From the cell containing the given text, extract its center point as (x, y) coordinate. 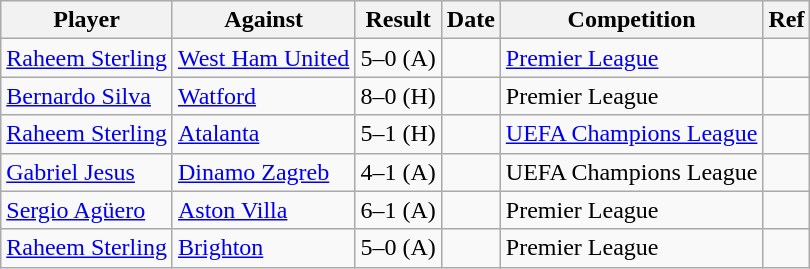
6–1 (A) (398, 210)
Result (398, 20)
Sergio Agüero (87, 210)
8–0 (H) (398, 96)
Brighton (263, 248)
West Ham United (263, 58)
Bernardo Silva (87, 96)
Atalanta (263, 134)
Aston Villa (263, 210)
Watford (263, 96)
Competition (632, 20)
Dinamo Zagreb (263, 172)
Against (263, 20)
Player (87, 20)
Ref (786, 20)
Date (470, 20)
Gabriel Jesus (87, 172)
4–1 (A) (398, 172)
5–1 (H) (398, 134)
